Determine the (X, Y) coordinate at the center of the cell enclosing the given text.  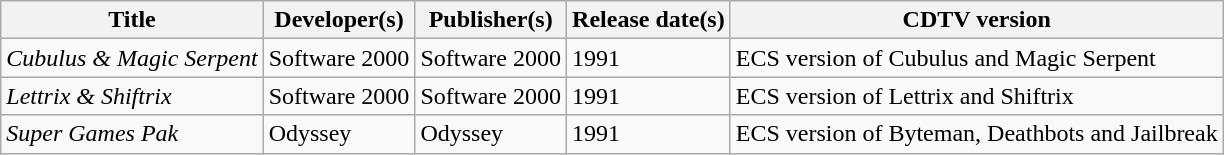
Publisher(s) (491, 20)
Cubulus & Magic Serpent (132, 58)
Lettrix & Shiftrix (132, 96)
Release date(s) (649, 20)
CDTV version (976, 20)
ECS version of Lettrix and Shiftrix (976, 96)
Super Games Pak (132, 134)
Developer(s) (339, 20)
ECS version of Cubulus and Magic Serpent (976, 58)
ECS version of Byteman, Deathbots and Jailbreak (976, 134)
Title (132, 20)
